Return the (x, y) coordinate for the center point of the cell that contains the specified text.  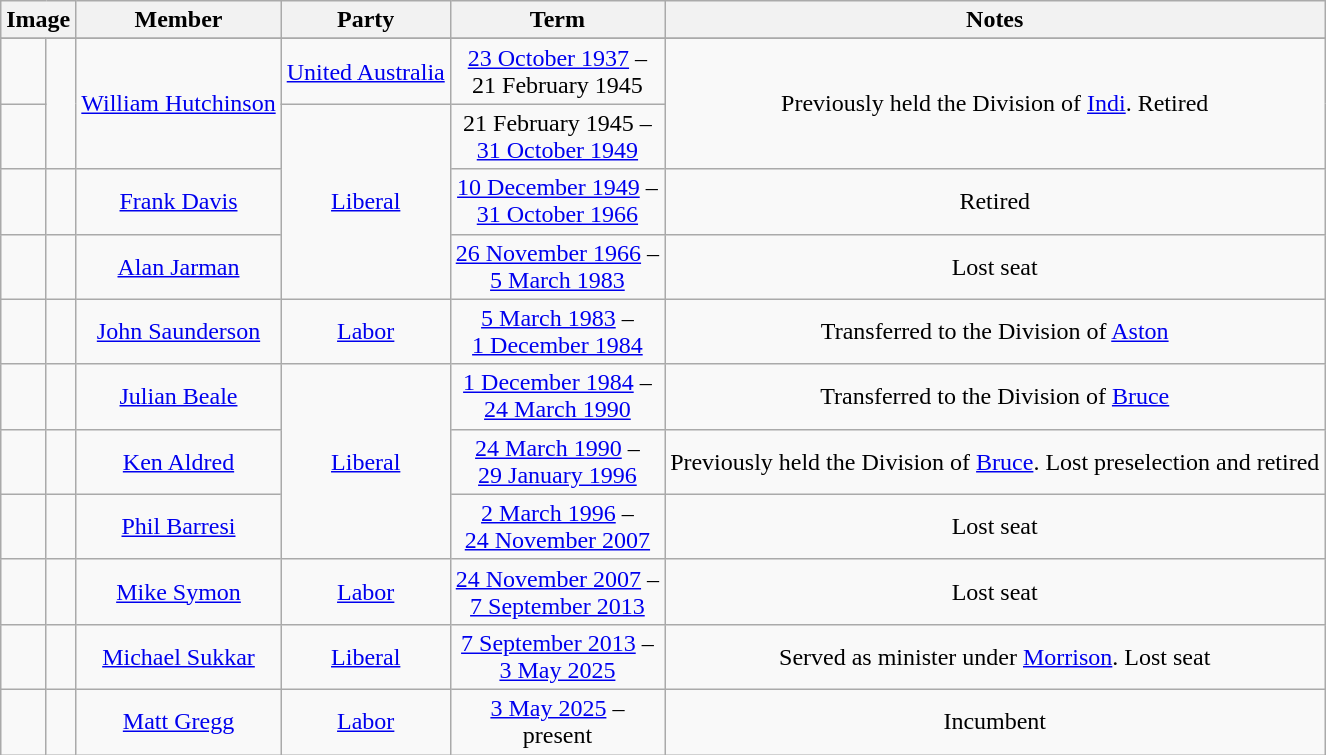
Notes (995, 20)
John Saunderson (178, 332)
2 March 1996 –24 November 2007 (557, 526)
Retired (995, 202)
Incumbent (995, 722)
24 March 1990 –29 January 1996 (557, 462)
Party (366, 20)
William Hutchinson (178, 104)
Michael Sukkar (178, 656)
Previously held the Division of Bruce. Lost preselection and retired (995, 462)
Member (178, 20)
7 September 2013 –3 May 2025 (557, 656)
21 February 1945 –31 October 1949 (557, 136)
26 November 1966 –5 March 1983 (557, 266)
Julian Beale (178, 396)
Ken Aldred (178, 462)
Term (557, 20)
Phil Barresi (178, 526)
Served as minister under Morrison. Lost seat (995, 656)
Matt Gregg (178, 722)
24 November 2007 –7 September 2013 (557, 592)
Previously held the Division of Indi. Retired (995, 104)
Transferred to the Division of Aston (995, 332)
3 May 2025 –present (557, 722)
5 March 1983 –1 December 1984 (557, 332)
1 December 1984 –24 March 1990 (557, 396)
Transferred to the Division of Bruce (995, 396)
23 October 1937 –21 February 1945 (557, 72)
Alan Jarman (178, 266)
10 December 1949 –31 October 1966 (557, 202)
Frank Davis (178, 202)
Mike Symon (178, 592)
Image (38, 20)
United Australia (366, 72)
